Detect which cell encompasses the target text, then output its [X, Y] center coordinate. 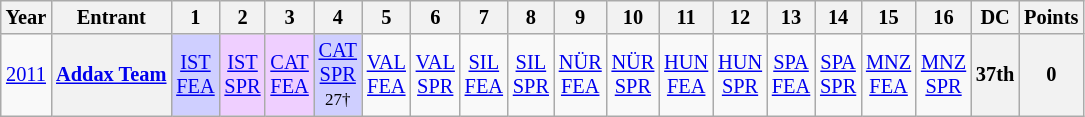
MNZSPR [944, 75]
SILFEA [484, 75]
SPAFEA [791, 75]
Addax Team [111, 75]
VALFEA [386, 75]
NÜRFEA [580, 75]
1 [195, 17]
HUNSPR [740, 75]
MNZFEA [888, 75]
0 [1051, 75]
VALSPR [436, 75]
ISTFEA [195, 75]
CATFEA [289, 75]
2 [243, 17]
12 [740, 17]
SILSPR [531, 75]
3 [289, 17]
CATSPR27† [338, 75]
16 [944, 17]
DC [995, 17]
SPASPR [838, 75]
9 [580, 17]
11 [686, 17]
Points [1051, 17]
37th [995, 75]
2011 [26, 75]
HUNFEA [686, 75]
6 [436, 17]
Year [26, 17]
13 [791, 17]
5 [386, 17]
10 [634, 17]
ISTSPR [243, 75]
7 [484, 17]
15 [888, 17]
4 [338, 17]
Entrant [111, 17]
8 [531, 17]
NÜRSPR [634, 75]
14 [838, 17]
